Return (X, Y) of the center of cell containing provided text 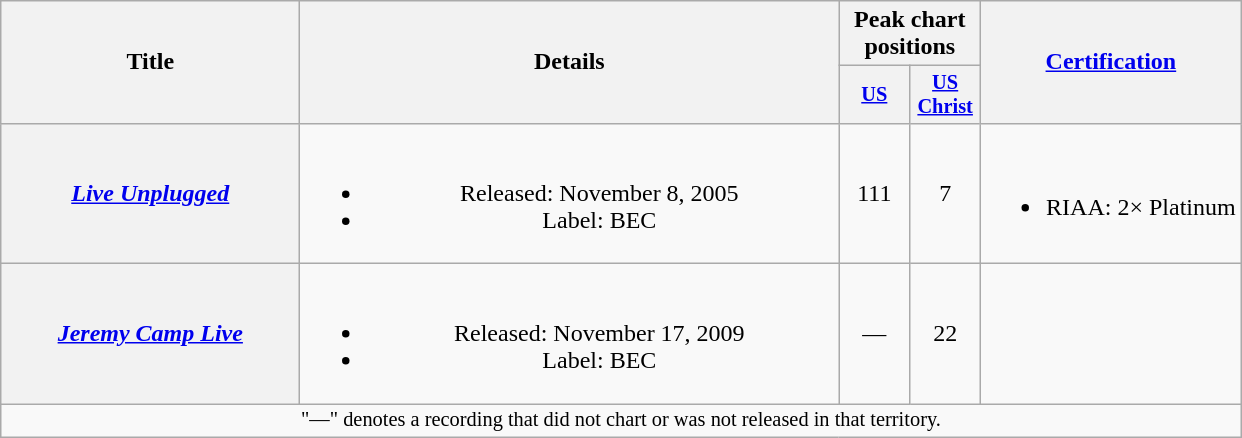
USChrist (946, 95)
Released: November 8, 2005Label: BEC (570, 193)
RIAA: 2× Platinum (1112, 193)
"—" denotes a recording that did not chart or was not released in that territory. (621, 421)
US (874, 95)
Peak chart positions (910, 34)
Released: November 17, 2009Label: BEC (570, 334)
22 (946, 334)
Live Unplugged (150, 193)
111 (874, 193)
Details (570, 62)
Certification (1112, 62)
— (874, 334)
7 (946, 193)
Jeremy Camp Live (150, 334)
Title (150, 62)
